Find where the given text appears and provide that cell's center as (X, Y) coordinate. 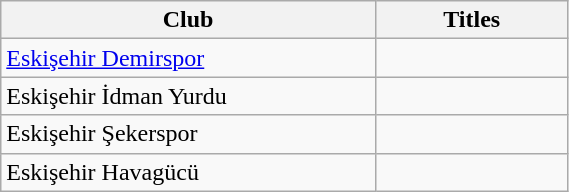
Eskişehir İdman Yurdu (188, 96)
Eskişehir Demirspor (188, 58)
Eskişehir Şekerspor (188, 134)
Eskişehir Havagücü (188, 172)
Titles (472, 20)
Club (188, 20)
